Locate the cell with the specified text and output its [X, Y] center coordinate. 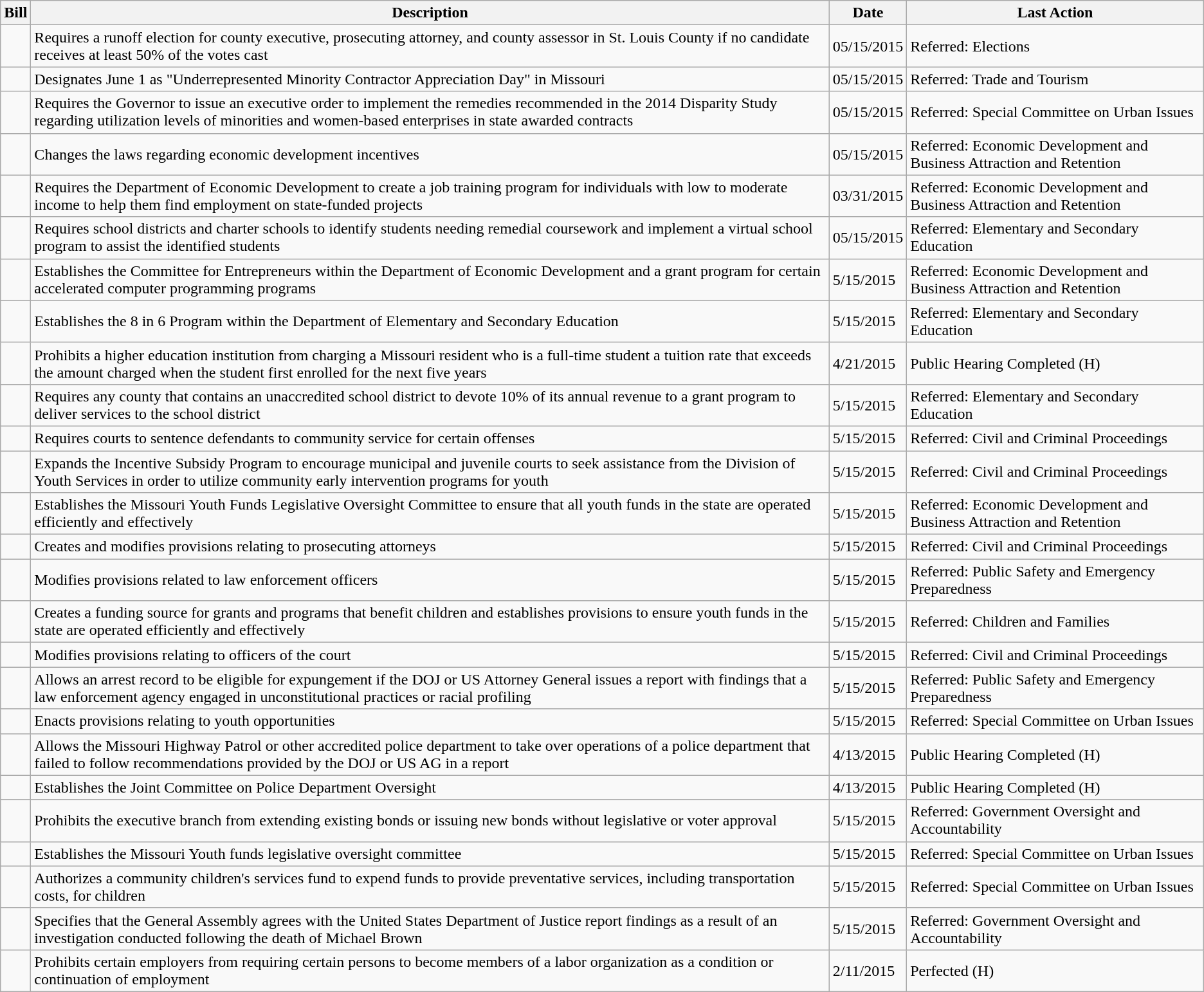
Authorizes a community children's services fund to expend funds to provide preventative services, including transportation costs, for children [430, 886]
Requires courts to sentence defendants to community service for certain offenses [430, 438]
Modifies provisions related to law enforcement officers [430, 580]
Referred: Children and Families [1055, 621]
Last Action [1055, 13]
Prohibits the executive branch from extending existing bonds or issuing new bonds without legislative or voter approval [430, 821]
Description [430, 13]
Creates and modifies provisions relating to prosecuting attorneys [430, 547]
Establishes the Missouri Youth funds legislative oversight committee [430, 854]
Referred: Elections [1055, 46]
Prohibits certain employers from requiring certain persons to become members of a labor organization as a condition or continuation of employment [430, 970]
Perfected (H) [1055, 970]
2/11/2015 [868, 970]
Establishes the Joint Committee on Police Department Oversight [430, 787]
03/31/2015 [868, 196]
4/21/2015 [868, 363]
Designates June 1 as "Underrepresented Minority Contractor Appreciation Day" in Missouri [430, 79]
Bill [15, 13]
Modifies provisions relating to officers of the court [430, 655]
Establishes the 8 in 6 Program within the Department of Elementary and Secondary Education [430, 322]
Referred: Trade and Tourism [1055, 79]
Changes the laws regarding economic development incentives [430, 154]
Date [868, 13]
Enacts provisions relating to youth opportunities [430, 721]
